Find where the given text appears and provide that cell's center as (X, Y) coordinate. 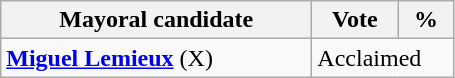
% (426, 20)
Mayoral candidate (156, 20)
Acclaimed (383, 58)
Miguel Lemieux (X) (156, 58)
Vote (355, 20)
